Locate the cell with the specified text and output its (X, Y) center coordinate. 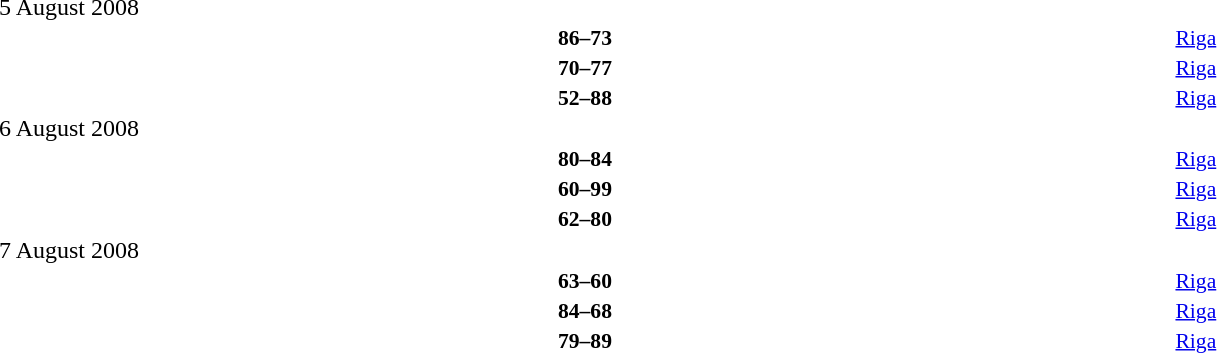
80–84 (584, 159)
86–73 (584, 38)
62–80 (584, 219)
84–68 (584, 310)
52–88 (584, 98)
60–99 (584, 189)
63–60 (584, 280)
70–77 (584, 68)
